Scan for the cell matching the given text and deliver its (x, y) coordinate at center. 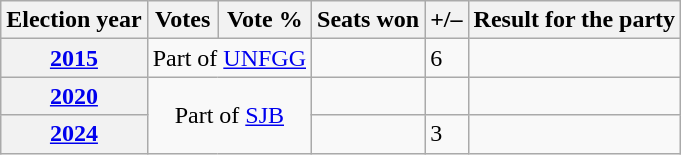
Part of UNFGG (229, 58)
3 (446, 134)
Seats won (368, 20)
Election year (74, 20)
2015 (74, 58)
6 (446, 58)
Part of SJB (229, 115)
2024 (74, 134)
Result for the party (574, 20)
Vote % (264, 20)
Votes (182, 20)
+/– (446, 20)
2020 (74, 96)
